Determine the [x, y] coordinate at the center of the cell enclosing the given text.  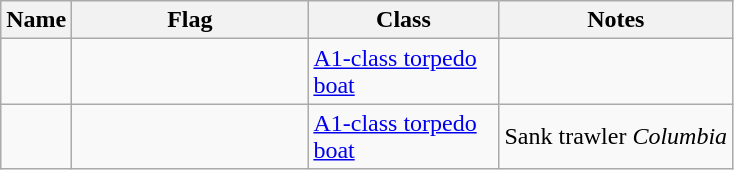
Name [36, 20]
Flag [190, 20]
Notes [616, 20]
Sank trawler Columbia [616, 136]
Class [404, 20]
